For the text-containing cell, return its midpoint in (X, Y) coordinate format. 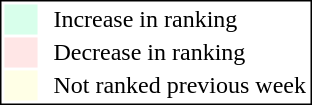
Increase in ranking (180, 19)
Decrease in ranking (180, 53)
Not ranked previous week (180, 85)
